Provide the [X, Y] coordinate of the cell's center where the given text is located.  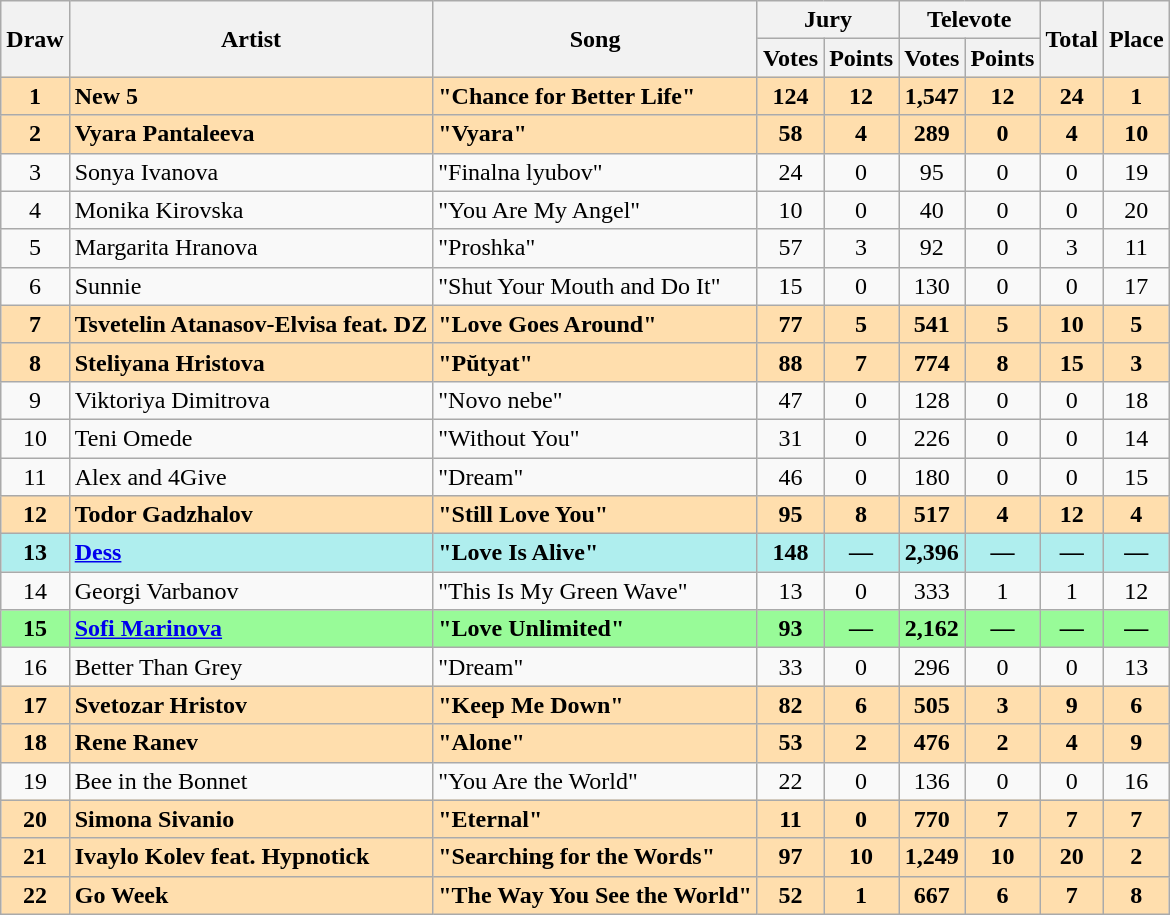
136 [932, 781]
2,162 [932, 629]
Jury [828, 20]
47 [790, 400]
289 [932, 134]
Tsvetelin Atanasov-Elvisa feat. DZ [251, 324]
"Shut Your Mouth and Do It" [596, 286]
Sunnie [251, 286]
Song [596, 39]
Place [1136, 39]
"The Way You See the World" [596, 895]
58 [790, 134]
541 [932, 324]
97 [790, 857]
"Novo nebe" [596, 400]
21 [35, 857]
77 [790, 324]
"Finalna lyubov" [596, 172]
"Keep Me Down" [596, 705]
Artist [251, 39]
Vyara Pantaleeva [251, 134]
New 5 [251, 96]
Svetozar Hristov [251, 705]
"Pŭtyat" [596, 362]
52 [790, 895]
57 [790, 248]
53 [790, 743]
124 [790, 96]
1,249 [932, 857]
667 [932, 895]
33 [790, 667]
Teni Omede [251, 438]
Ivaylo Kolev feat. Hypnotick [251, 857]
Total [1072, 39]
"Love Is Alive" [596, 553]
"Love Goes Around" [596, 324]
Sofi Marinova [251, 629]
517 [932, 515]
Better Than Grey [251, 667]
774 [932, 362]
Todor Gadzhalov [251, 515]
"Proshka" [596, 248]
296 [932, 667]
Sonya Ivanova [251, 172]
"Without You" [596, 438]
333 [932, 591]
130 [932, 286]
46 [790, 477]
"Chance for Better Life" [596, 96]
"Eternal" [596, 819]
"Alone" [596, 743]
226 [932, 438]
88 [790, 362]
82 [790, 705]
Steliyana Hristova [251, 362]
2,396 [932, 553]
"Love Unlimited" [596, 629]
Bee in the Bonnet [251, 781]
770 [932, 819]
"You Are the World" [596, 781]
92 [932, 248]
Dess [251, 553]
"Vyara" [596, 134]
128 [932, 400]
180 [932, 477]
148 [790, 553]
476 [932, 743]
"You Are My Angel" [596, 210]
Simona Sivanio [251, 819]
Georgi Varbanov [251, 591]
Viktoriya Dimitrova [251, 400]
Draw [35, 39]
Alex and 4Give [251, 477]
"Still Love You" [596, 515]
1,547 [932, 96]
93 [790, 629]
Televote [970, 20]
Monika Kirovska [251, 210]
Rene Ranev [251, 743]
31 [790, 438]
Margarita Hranova [251, 248]
"This Is My Green Wave" [596, 591]
Go Week [251, 895]
505 [932, 705]
"Searching for the Words" [596, 857]
40 [932, 210]
